Return the (x, y) coordinate for the center point of the cell that contains the specified text.  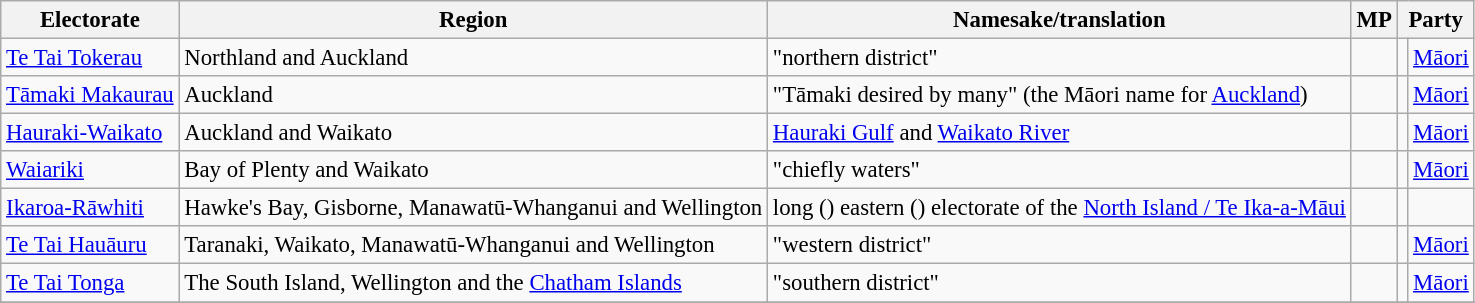
Region (474, 20)
Ikaroa-Rāwhiti (90, 208)
Namesake/translation (1060, 20)
long () eastern () electorate of the North Island / Te Ika-a-Māui (1060, 208)
Party (1436, 20)
Electorate (90, 20)
"southern district" (1060, 283)
Northland and Auckland (474, 58)
"western district" (1060, 245)
Te Tai Hauāuru (90, 245)
MP (1374, 20)
Hauraki-Waikato (90, 133)
Hauraki Gulf and Waikato River (1060, 133)
"chiefly waters" (1060, 170)
Te Tai Tokerau (90, 58)
Taranaki, Waikato, Manawatū-Whanganui and Wellington (474, 245)
Waiariki (90, 170)
The South Island, Wellington and the Chatham Islands (474, 283)
Auckland and Waikato (474, 133)
Auckland (474, 95)
Tāmaki Makaurau (90, 95)
Hawke's Bay, Gisborne, Manawatū-Whanganui and Wellington (474, 208)
"northern district" (1060, 58)
Bay of Plenty and Waikato (474, 170)
Te Tai Tonga (90, 283)
"Tāmaki desired by many" (the Māori name for Auckland) (1060, 95)
